Output the (x, y) coordinate of the center of the cell containing the given text.  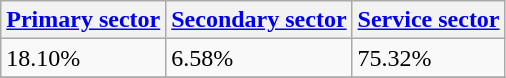
18.10% (84, 58)
6.58% (259, 58)
Primary sector (84, 20)
75.32% (428, 58)
Secondary sector (259, 20)
Service sector (428, 20)
